Search for the cell housing the specified text and yield its [X, Y] center coordinate. 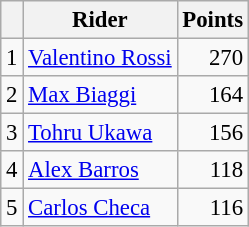
Max Biaggi [100, 95]
118 [212, 170]
164 [212, 95]
270 [212, 58]
Rider [100, 20]
Valentino Rossi [100, 58]
156 [212, 133]
5 [12, 208]
4 [12, 170]
Tohru Ukawa [100, 133]
2 [12, 95]
Points [212, 20]
116 [212, 208]
3 [12, 133]
Carlos Checa [100, 208]
1 [12, 58]
Alex Barros [100, 170]
